Extract the [X, Y] coordinate from the center of the cell holding the provided text.  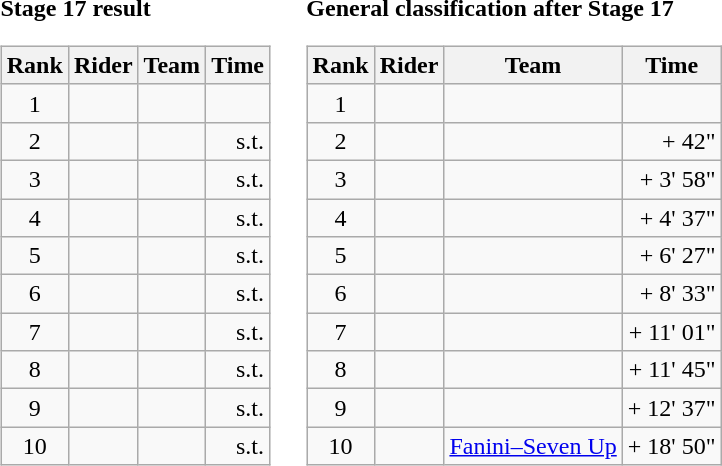
+ 42" [672, 141]
+ 11' 01" [672, 332]
+ 3' 58" [672, 179]
+ 12' 37" [672, 408]
+ 8' 33" [672, 294]
+ 11' 45" [672, 370]
Fanini–Seven Up [533, 446]
+ 18' 50" [672, 446]
+ 4' 37" [672, 217]
+ 6' 27" [672, 256]
